Determine the [x, y] coordinate at the center of the cell enclosing the given text.  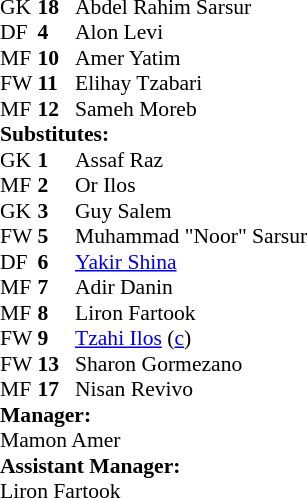
1 [57, 160]
Amer Yatim [191, 58]
Substitutes: [154, 135]
Elihay Tzabari [191, 83]
6 [57, 262]
12 [57, 109]
Mamon Amer [154, 441]
Alon Levi [191, 33]
2 [57, 185]
Liron Fartook [191, 313]
5 [57, 237]
Adir Danin [191, 287]
17 [57, 389]
Muhammad "Noor" Sarsur [191, 237]
Tzahi Ilos (c) [191, 339]
Yakir Shina [191, 262]
Sameh Moreb [191, 109]
Assaf Raz [191, 160]
Manager: [154, 415]
10 [57, 58]
7 [57, 287]
Sharon Gormezano [191, 364]
Nisan Revivo [191, 389]
Assistant Manager: [154, 466]
11 [57, 83]
Guy Salem [191, 211]
4 [57, 33]
8 [57, 313]
3 [57, 211]
9 [57, 339]
13 [57, 364]
Or Ilos [191, 185]
